Identify which cell holds the provided text, then report its (x, y) central coordinate. 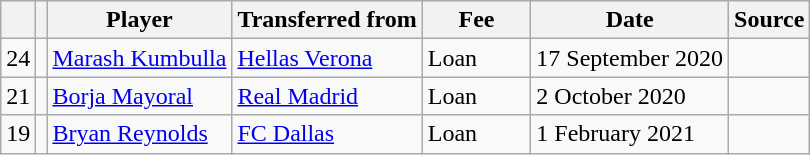
21 (18, 96)
Date (630, 20)
Hellas Verona (327, 58)
1 February 2021 (630, 134)
Transferred from (327, 20)
17 September 2020 (630, 58)
Borja Mayoral (140, 96)
Source (770, 20)
Fee (476, 20)
Player (140, 20)
Bryan Reynolds (140, 134)
19 (18, 134)
Marash Kumbulla (140, 58)
FC Dallas (327, 134)
24 (18, 58)
Real Madrid (327, 96)
2 October 2020 (630, 96)
